Capture the cell that displays the provided text and extract its [X, Y] central coordinate. 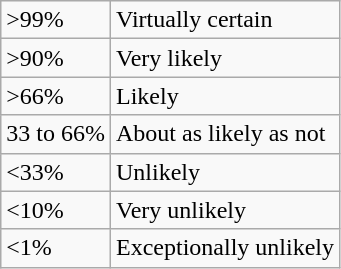
33 to 66% [56, 134]
Very likely [224, 58]
>66% [56, 96]
Very unlikely [224, 210]
>99% [56, 20]
<33% [56, 172]
<10% [56, 210]
Exceptionally unlikely [224, 248]
>90% [56, 58]
<1% [56, 248]
Unlikely [224, 172]
Virtually certain [224, 20]
Likely [224, 96]
About as likely as not [224, 134]
